Find where the given text appears and provide that cell's center as (X, Y) coordinate. 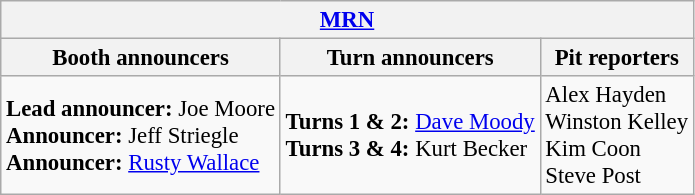
Turn announcers (410, 58)
Booth announcers (141, 58)
Lead announcer: Joe MooreAnnouncer: Jeff StriegleAnnouncer: Rusty Wallace (141, 136)
Alex HaydenWinston KelleyKim CoonSteve Post (616, 136)
Turns 1 & 2: Dave MoodyTurns 3 & 4: Kurt Becker (410, 136)
Pit reporters (616, 58)
MRN (348, 20)
